Extract the [x, y] coordinate from the center of the cell holding the provided text.  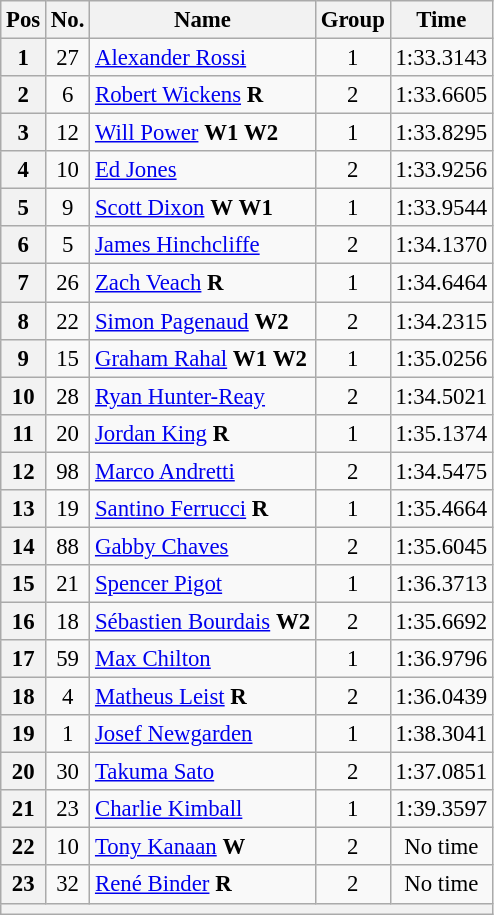
17 [24, 659]
1:35.6045 [441, 546]
1:36.3713 [441, 584]
30 [68, 772]
1:33.8295 [441, 133]
1:34.1370 [441, 245]
Ryan Hunter-Reay [203, 396]
Scott Dixon W W1 [203, 208]
1:34.5021 [441, 396]
Takuma Sato [203, 772]
Ed Jones [203, 170]
1:34.2315 [441, 321]
Jordan King R [203, 433]
René Binder R [203, 885]
1:35.6692 [441, 621]
Santino Ferrucci R [203, 509]
Zach Veach R [203, 283]
59 [68, 659]
Group [352, 20]
28 [68, 396]
Name [203, 20]
Gabby Chaves [203, 546]
14 [24, 546]
Tony Kanaan W [203, 847]
16 [24, 621]
Alexander Rossi [203, 58]
Charlie Kimball [203, 809]
Pos [24, 20]
Spencer Pigot [203, 584]
1:35.4664 [441, 509]
Robert Wickens R [203, 95]
8 [24, 321]
3 [24, 133]
11 [24, 433]
Sébastien Bourdais W2 [203, 621]
1:34.5475 [441, 471]
No. [68, 20]
Will Power W1 W2 [203, 133]
Max Chilton [203, 659]
Marco Andretti [203, 471]
1:33.9256 [441, 170]
32 [68, 885]
88 [68, 546]
Time [441, 20]
1:33.6605 [441, 95]
1:35.1374 [441, 433]
1:38.3041 [441, 734]
Matheus Leist R [203, 697]
1:39.3597 [441, 809]
26 [68, 283]
Graham Rahal W1 W2 [203, 358]
1:33.3143 [441, 58]
James Hinchcliffe [203, 245]
Simon Pagenaud W2 [203, 321]
1:35.0256 [441, 358]
13 [24, 509]
Josef Newgarden [203, 734]
1:33.9544 [441, 208]
7 [24, 283]
1:36.0439 [441, 697]
1:37.0851 [441, 772]
1:34.6464 [441, 283]
1:36.9796 [441, 659]
27 [68, 58]
98 [68, 471]
